Capture the cell that displays the provided text and extract its (x, y) central coordinate. 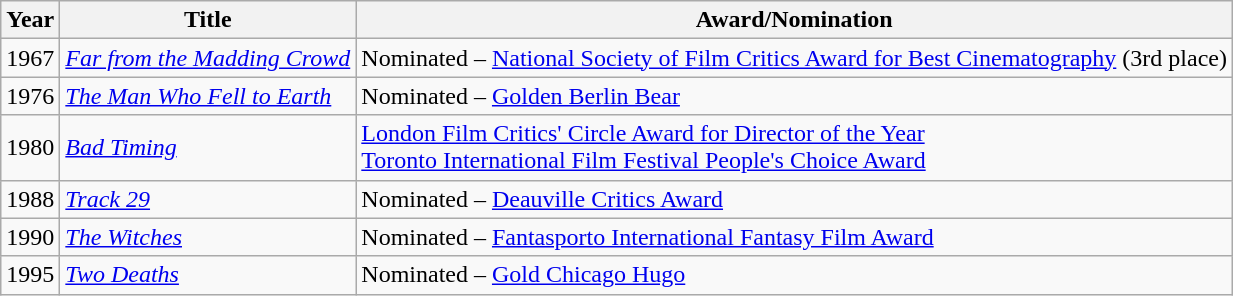
Far from the Madding Crowd (208, 58)
Nominated – National Society of Film Critics Award for Best Cinematography (3rd place) (794, 58)
1988 (30, 199)
Track 29 (208, 199)
Nominated – Gold Chicago Hugo (794, 275)
The Witches (208, 237)
1980 (30, 148)
Bad Timing (208, 148)
Year (30, 20)
Award/Nomination (794, 20)
Nominated – Golden Berlin Bear (794, 96)
The Man Who Fell to Earth (208, 96)
1976 (30, 96)
1990 (30, 237)
Nominated – Deauville Critics Award (794, 199)
Nominated – Fantasporto International Fantasy Film Award (794, 237)
Two Deaths (208, 275)
1995 (30, 275)
1967 (30, 58)
Title (208, 20)
London Film Critics' Circle Award for Director of the YearToronto International Film Festival People's Choice Award (794, 148)
